Return [X, Y] of the center of cell containing provided text 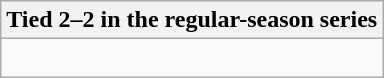
Tied 2–2 in the regular-season series [192, 20]
